Determine the (x, y) coordinate at the center of the cell enclosing the given text.  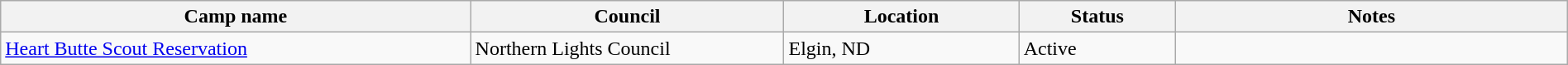
Northern Lights Council (627, 48)
Camp name (236, 17)
Notes (1372, 17)
Elgin, ND (901, 48)
Location (901, 17)
Heart Butte Scout Reservation (236, 48)
Active (1097, 48)
Council (627, 17)
Status (1097, 17)
